Detect which cell encompasses the target text, then output its (x, y) center coordinate. 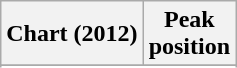
Chart (2012) (72, 34)
Peakposition (189, 34)
